Detect which cell encompasses the target text, then output its (X, Y) center coordinate. 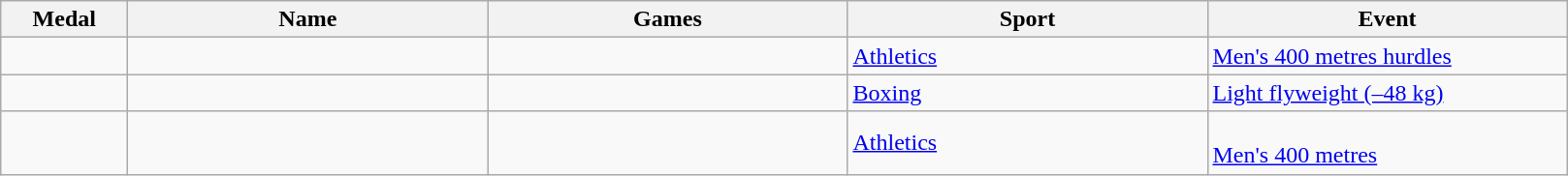
Sport (1028, 19)
Name (308, 19)
Medal (64, 19)
Boxing (1028, 93)
Light flyweight (–48 kg) (1387, 93)
Games (667, 19)
Men's 400 metres hurdles (1387, 56)
Men's 400 metres (1387, 143)
Event (1387, 19)
